Locate the cell with the specified text and output its [x, y] center coordinate. 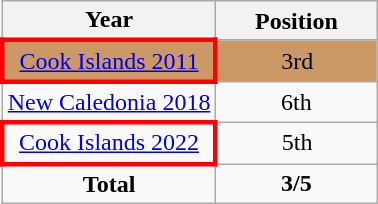
Year [109, 21]
5th [296, 142]
Cook Islands 2011 [109, 60]
New Caledonia 2018 [109, 102]
3rd [296, 60]
Total [109, 184]
6th [296, 102]
Cook Islands 2022 [109, 142]
3/5 [296, 184]
Position [296, 21]
